Identify which cell holds the provided text, then report its (x, y) central coordinate. 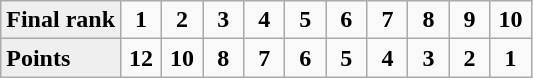
Points (61, 58)
12 (142, 58)
9 (470, 20)
Final rank (61, 20)
